Pinpoint the cell where the given text exists, returning its [x, y] midpoint coordinate. 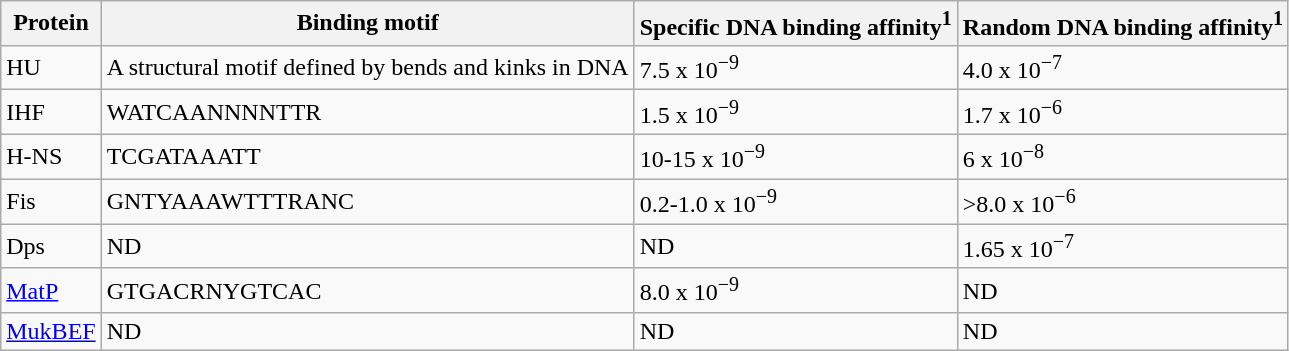
WATCAANNNNTTR [368, 112]
Dps [51, 246]
IHF [51, 112]
TCGATAAATT [368, 156]
1.5 x 10−9 [796, 112]
4.0 x 10−7 [1122, 68]
A structural motif defined by bends and kinks in DNA [368, 68]
MatP [51, 290]
6 x 10−8 [1122, 156]
Specific DNA binding affinity1 [796, 24]
Fis [51, 202]
10-15 x 10−9 [796, 156]
Random DNA binding affinity1 [1122, 24]
H-NS [51, 156]
MukBEF [51, 332]
8.0 x 10−9 [796, 290]
GNTYAAAWTTTRANC [368, 202]
1.65 x 10−7 [1122, 246]
HU [51, 68]
Protein [51, 24]
Binding motif [368, 24]
1.7 x 10−6 [1122, 112]
0.2-1.0 x 10−9 [796, 202]
GTGACRNYGTCAC [368, 290]
>8.0 x 10−6 [1122, 202]
7.5 x 10−9 [796, 68]
